Return [X, Y] of the center of cell containing provided text 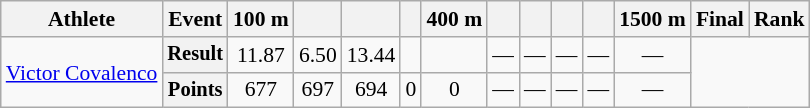
694 [372, 90]
Points [195, 90]
Result [195, 55]
13.44 [372, 55]
677 [261, 90]
11.87 [261, 55]
697 [318, 90]
Victor Covalenco [82, 72]
400 m [454, 19]
Event [195, 19]
Rank [780, 19]
100 m [261, 19]
Final [720, 19]
6.50 [318, 55]
Athlete [82, 19]
1500 m [652, 19]
